Detect which cell encompasses the target text, then output its [X, Y] center coordinate. 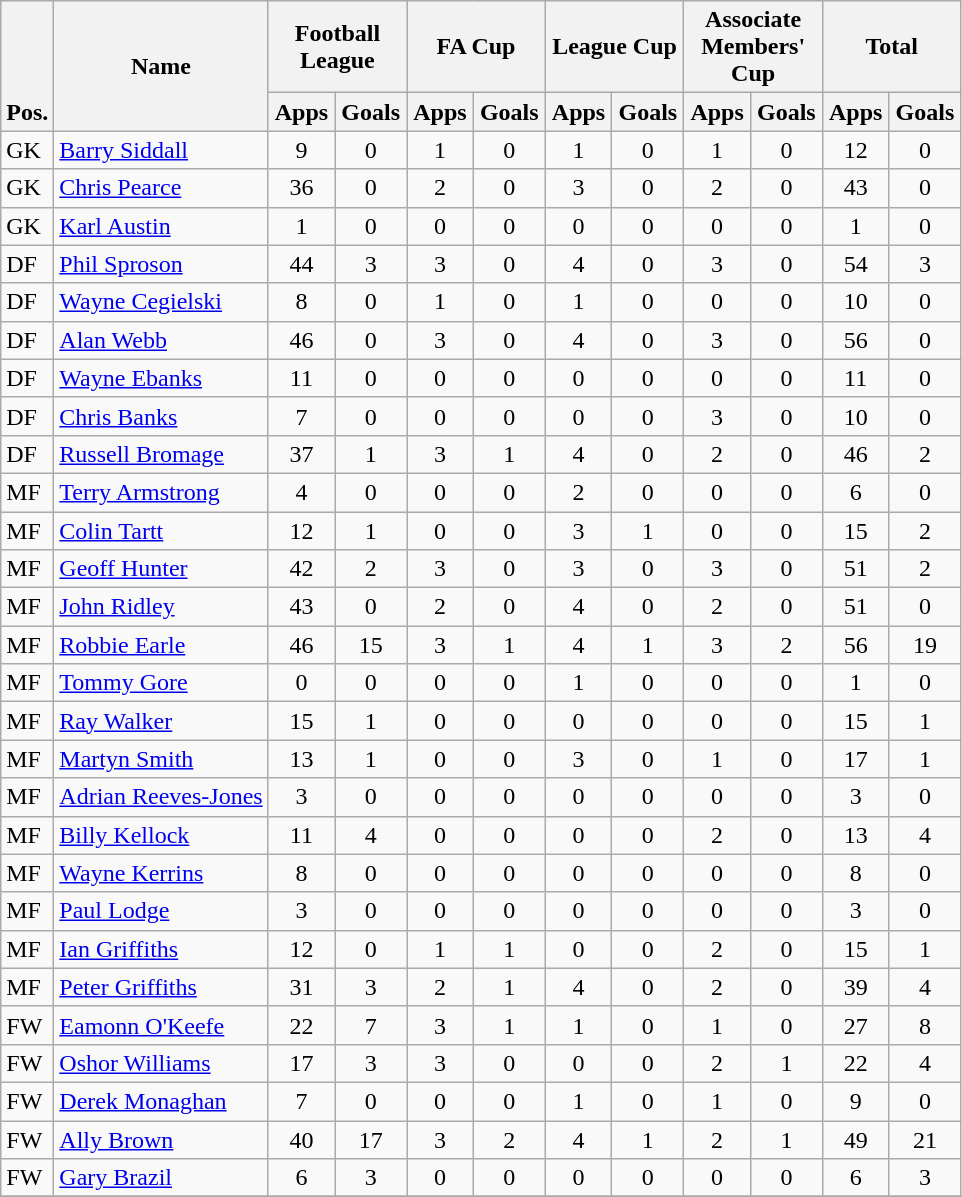
37 [302, 454]
Total [892, 47]
Football League [338, 47]
Alan Webb [161, 340]
Ray Walker [161, 721]
Tommy Gore [161, 683]
Terry Armstrong [161, 492]
19 [925, 645]
Chris Banks [161, 416]
Eamonn O'Keefe [161, 1025]
Colin Tartt [161, 531]
Karl Austin [161, 226]
Robbie Earle [161, 645]
Wayne Ebanks [161, 378]
John Ridley [161, 607]
Derek Monaghan [161, 1101]
Phil Sproson [161, 264]
27 [856, 1025]
42 [302, 569]
Ally Brown [161, 1139]
Ian Griffiths [161, 949]
Name [161, 66]
31 [302, 987]
Chris Pearce [161, 188]
Oshor Williams [161, 1063]
40 [302, 1139]
39 [856, 987]
54 [856, 264]
Gary Brazil [161, 1178]
Wayne Kerrins [161, 873]
44 [302, 264]
21 [925, 1139]
Russell Bromage [161, 454]
Barry Siddall [161, 150]
Pos. [28, 66]
Paul Lodge [161, 911]
Associate Members' Cup [754, 47]
Wayne Cegielski [161, 302]
Peter Griffiths [161, 987]
Adrian Reeves-Jones [161, 797]
Billy Kellock [161, 835]
36 [302, 188]
49 [856, 1139]
Geoff Hunter [161, 569]
FA Cup [476, 47]
League Cup [614, 47]
Martyn Smith [161, 759]
